Output the (x, y) coordinate of the center of the cell containing the given text.  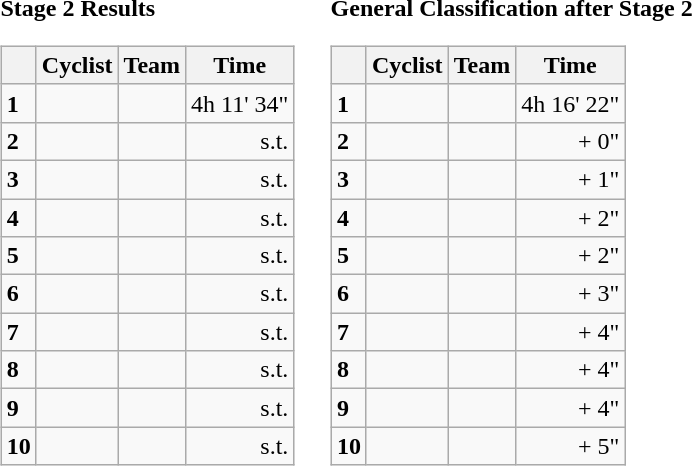
+ 1" (570, 179)
4h 11' 34" (240, 103)
4h 16' 22" (570, 103)
+ 0" (570, 141)
+ 3" (570, 294)
+ 5" (570, 446)
